Detect which cell encompasses the target text, then output its [X, Y] center coordinate. 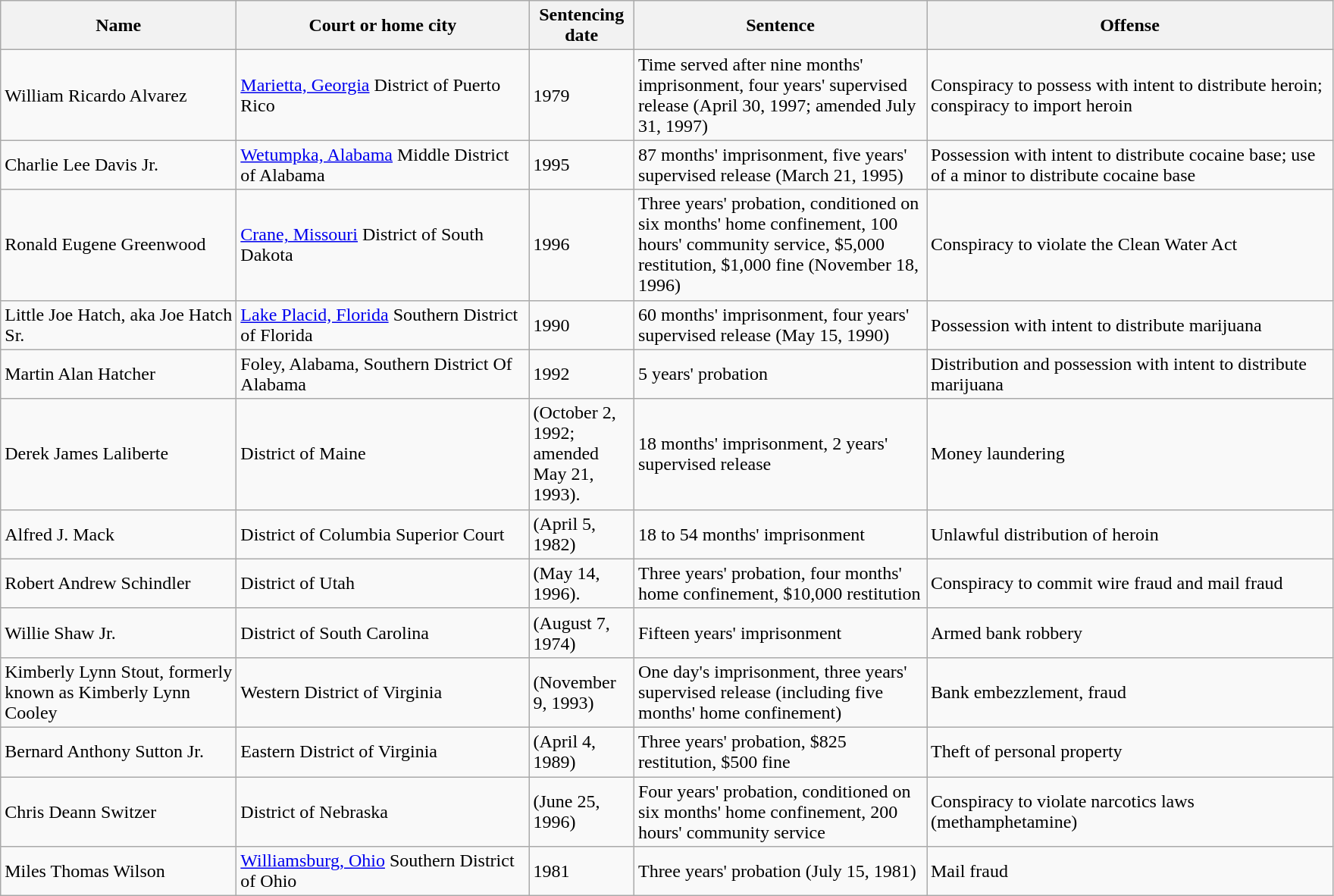
One day's imprisonment, three years' supervised release (including five months' home confinement) [780, 692]
Bernard Anthony Sutton Jr. [118, 752]
Possession with intent to distribute marijuana [1129, 324]
Three years' probation, $825 restitution, $500 fine [780, 752]
Martin Alan Hatcher [118, 374]
Lake Placid, Florida Southern District of Florida [383, 324]
1990 [582, 324]
Ronald Eugene Greenwood [118, 245]
District of Nebraska [383, 811]
Eastern District of Virginia [383, 752]
Marietta, Georgia District of Puerto Rico [383, 96]
Money laundering [1129, 454]
60 months' imprisonment, four years' supervised release (May 15, 1990) [780, 324]
Name [118, 26]
Sentence [780, 26]
Conspiracy to violate the Clean Water Act [1129, 245]
Armed bank robbery [1129, 632]
Mail fraud [1129, 872]
(November 9, 1993) [582, 692]
Conspiracy to commit wire fraud and mail fraud [1129, 584]
Foley, Alabama, Southern District Of Alabama [383, 374]
Western District of Virginia [383, 692]
Bank embezzlement, fraud [1129, 692]
(June 25, 1996) [582, 811]
Williamsburg, Ohio Southern District of Ohio [383, 872]
Kimberly Lynn Stout, formerly known as Kimberly Lynn Cooley [118, 692]
Theft of personal property [1129, 752]
Charlie Lee Davis Jr. [118, 165]
Little Joe Hatch, aka Joe Hatch Sr. [118, 324]
District of Utah [383, 584]
Court or home city [383, 26]
(May 14, 1996). [582, 584]
1992 [582, 374]
1979 [582, 96]
Wetumpka, Alabama Middle District of Alabama [383, 165]
Distribution and possession with intent to distribute marijuana [1129, 374]
District of Columbia Superior Court [383, 534]
Willie Shaw Jr. [118, 632]
William Ricardo Alvarez [118, 96]
Alfred J. Mack [118, 534]
Three years' probation (July 15, 1981) [780, 872]
87 months' imprisonment, five years' supervised release (March 21, 1995) [780, 165]
(October 2, 1992; amended May 21, 1993). [582, 454]
(April 4, 1989) [582, 752]
Time served after nine months' imprisonment, four years' supervised release (April 30, 1997; amended July 31, 1997) [780, 96]
1981 [582, 872]
Three years' probation, four months' home confinement, $10,000 restitution [780, 584]
Conspiracy to violate narcotics laws (methamphetamine) [1129, 811]
1996 [582, 245]
Sentencing date [582, 26]
District of Maine [383, 454]
Chris Deann Switzer [118, 811]
18 months' imprisonment, 2 years' supervised release [780, 454]
18 to 54 months' imprisonment [780, 534]
5 years' probation [780, 374]
1995 [582, 165]
(August 7, 1974) [582, 632]
District of South Carolina [383, 632]
Derek James Laliberte [118, 454]
Miles Thomas Wilson [118, 872]
(April 5, 1982) [582, 534]
Fifteen years' imprisonment [780, 632]
Unlawful distribution of heroin [1129, 534]
Four years' probation, conditioned on six months' home confinement, 200 hours' community service [780, 811]
Conspiracy to possess with intent to distribute heroin; conspiracy to import heroin [1129, 96]
Crane, Missouri District of South Dakota [383, 245]
Robert Andrew Schindler [118, 584]
Possession with intent to distribute cocaine base; use of a minor to distribute cocaine base [1129, 165]
Offense [1129, 26]
